From the cell containing the given text, extract its center point as (X, Y) coordinate. 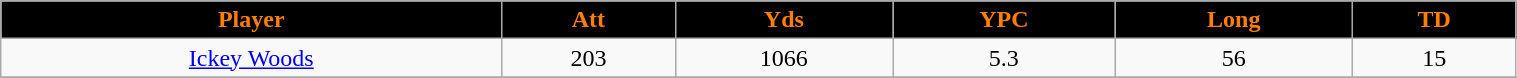
56 (1234, 58)
5.3 (1004, 58)
Att (588, 20)
TD (1434, 20)
Long (1234, 20)
Ickey Woods (252, 58)
Player (252, 20)
203 (588, 58)
YPC (1004, 20)
1066 (784, 58)
Yds (784, 20)
15 (1434, 58)
